Find where the given text appears and provide that cell's center as (x, y) coordinate. 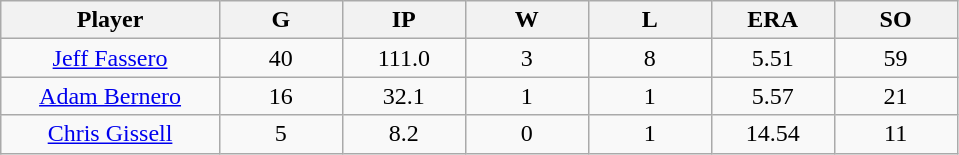
W (526, 20)
Jeff Fassero (110, 58)
0 (526, 134)
IP (404, 20)
32.1 (404, 96)
5.51 (772, 58)
59 (896, 58)
5.57 (772, 96)
14.54 (772, 134)
Player (110, 20)
Chris Gissell (110, 134)
5 (280, 134)
Adam Bernero (110, 96)
3 (526, 58)
11 (896, 134)
G (280, 20)
ERA (772, 20)
8 (650, 58)
L (650, 20)
16 (280, 96)
SO (896, 20)
40 (280, 58)
21 (896, 96)
8.2 (404, 134)
111.0 (404, 58)
